Pinpoint the cell where the given text exists, returning its [x, y] midpoint coordinate. 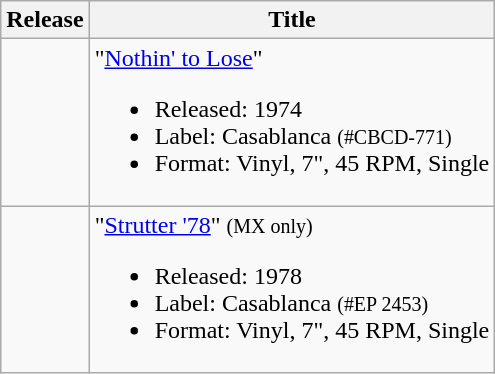
Title [292, 20]
"Strutter '78" (MX only)Released: 1978Label: Casablanca (#EP 2453)Format: Vinyl, 7", 45 RPM, Single [292, 290]
"Nothin' to Lose"Released: 1974Label: Casablanca (#CBCD-771)Format: Vinyl, 7", 45 RPM, Single [292, 122]
Release [45, 20]
